Output the [x, y] coordinate of the center of the cell containing the given text.  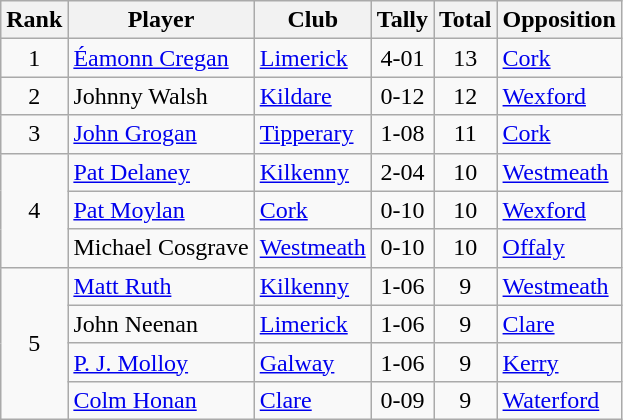
3 [34, 134]
1-08 [402, 134]
P. J. Molloy [161, 362]
Tally [402, 20]
12 [466, 96]
Galway [312, 362]
4-01 [402, 58]
Johnny Walsh [161, 96]
Player [161, 20]
Total [466, 20]
13 [466, 58]
11 [466, 134]
2 [34, 96]
Offaly [559, 248]
0-09 [402, 400]
4 [34, 210]
Kerry [559, 362]
5 [34, 343]
Kildare [312, 96]
Club [312, 20]
1 [34, 58]
Pat Delaney [161, 172]
Tipperary [312, 134]
Colm Honan [161, 400]
2-04 [402, 172]
Pat Moylan [161, 210]
Éamonn Cregan [161, 58]
John Grogan [161, 134]
John Neenan [161, 324]
Rank [34, 20]
Waterford [559, 400]
Michael Cosgrave [161, 248]
Matt Ruth [161, 286]
0-12 [402, 96]
Opposition [559, 20]
